For the text-containing cell, return its midpoint in [X, Y] coordinate format. 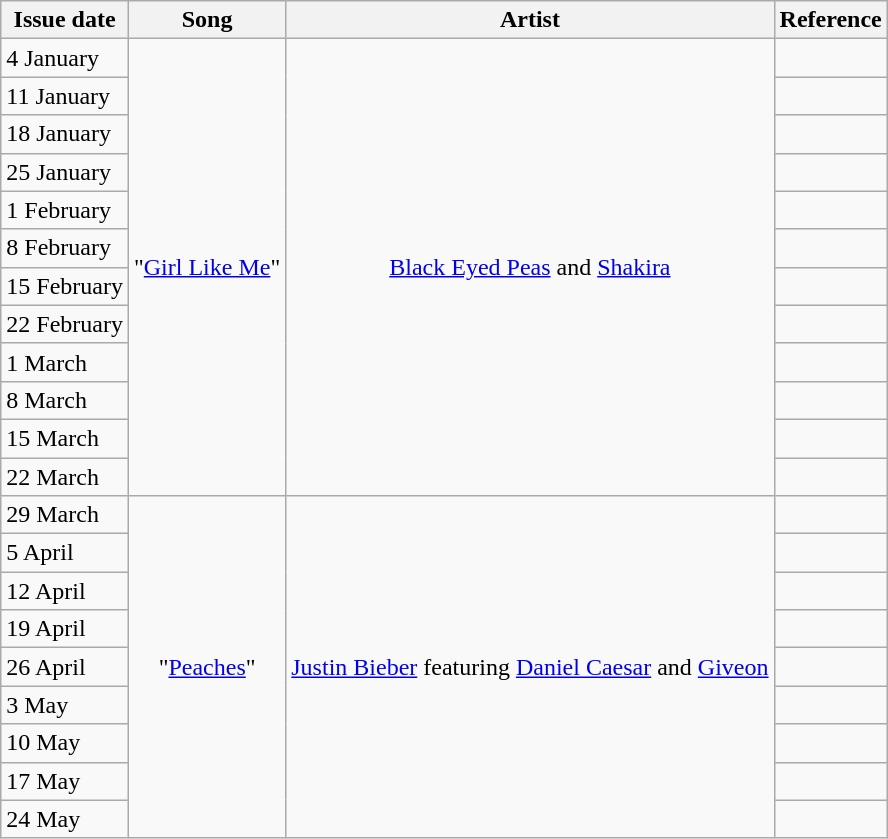
5 April [65, 553]
Justin Bieber featuring Daniel Caesar and Giveon [530, 668]
18 January [65, 134]
10 May [65, 743]
Issue date [65, 20]
"Girl Like Me" [206, 268]
12 April [65, 591]
29 March [65, 515]
11 January [65, 96]
22 February [65, 324]
15 February [65, 286]
8 March [65, 400]
1 February [65, 210]
3 May [65, 705]
4 January [65, 58]
15 March [65, 438]
17 May [65, 781]
25 January [65, 172]
Song [206, 20]
Reference [830, 20]
19 April [65, 629]
Artist [530, 20]
Black Eyed Peas and Shakira [530, 268]
"Peaches" [206, 668]
22 March [65, 477]
8 February [65, 248]
24 May [65, 819]
26 April [65, 667]
1 March [65, 362]
